Extract the (X, Y) coordinate from the center of the cell holding the provided text.  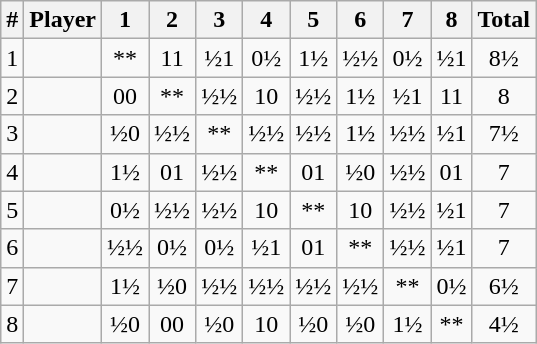
Player (63, 20)
4½ (504, 324)
6½ (504, 286)
Total (504, 20)
7½ (504, 134)
8½ (504, 58)
# (12, 20)
